Return [x, y] of the center of cell containing provided text 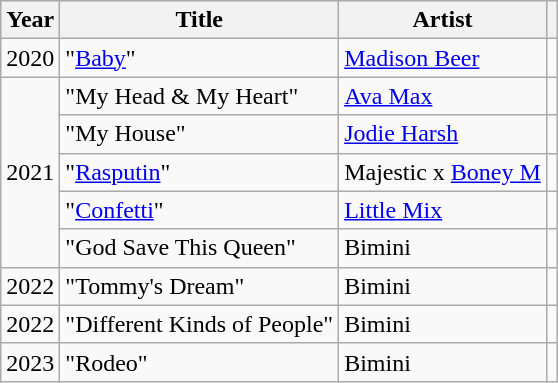
"My Head & My Heart" [200, 96]
2023 [30, 362]
Year [30, 20]
"Confetti" [200, 210]
"Tommy's Dream" [200, 286]
"Different Kinds of People" [200, 324]
Majestic x Boney M [443, 172]
Jodie Harsh [443, 134]
"God Save This Queen" [200, 248]
"Rasputin" [200, 172]
"Rodeo" [200, 362]
"My House" [200, 134]
2021 [30, 172]
"Baby" [200, 58]
Artist [443, 20]
Little Mix [443, 210]
Madison Beer [443, 58]
Ava Max [443, 96]
Title [200, 20]
2020 [30, 58]
